Output the (X, Y) coordinate of the center of the cell containing the given text.  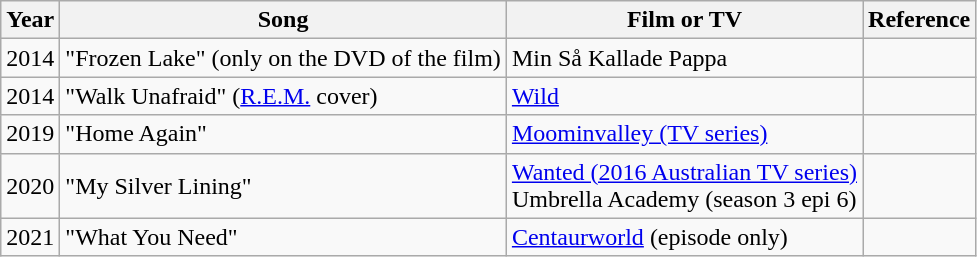
Min Så Kallade Pappa (684, 58)
"Home Again" (284, 134)
"What You Need" (284, 237)
Film or TV (684, 20)
2021 (30, 237)
Wanted (2016 Australian TV series)Umbrella Academy (season 3 epi 6) (684, 186)
Song (284, 20)
2020 (30, 186)
Year (30, 20)
Moominvalley (TV series) (684, 134)
"Walk Unafraid" (R.E.M. cover) (284, 96)
"My Silver Lining" (284, 186)
"Frozen Lake" (only on the DVD of the film) (284, 58)
Centaurworld (episode only) (684, 237)
2019 (30, 134)
Reference (920, 20)
Wild (684, 96)
